Output the [x, y] coordinate of the center of the cell containing the given text.  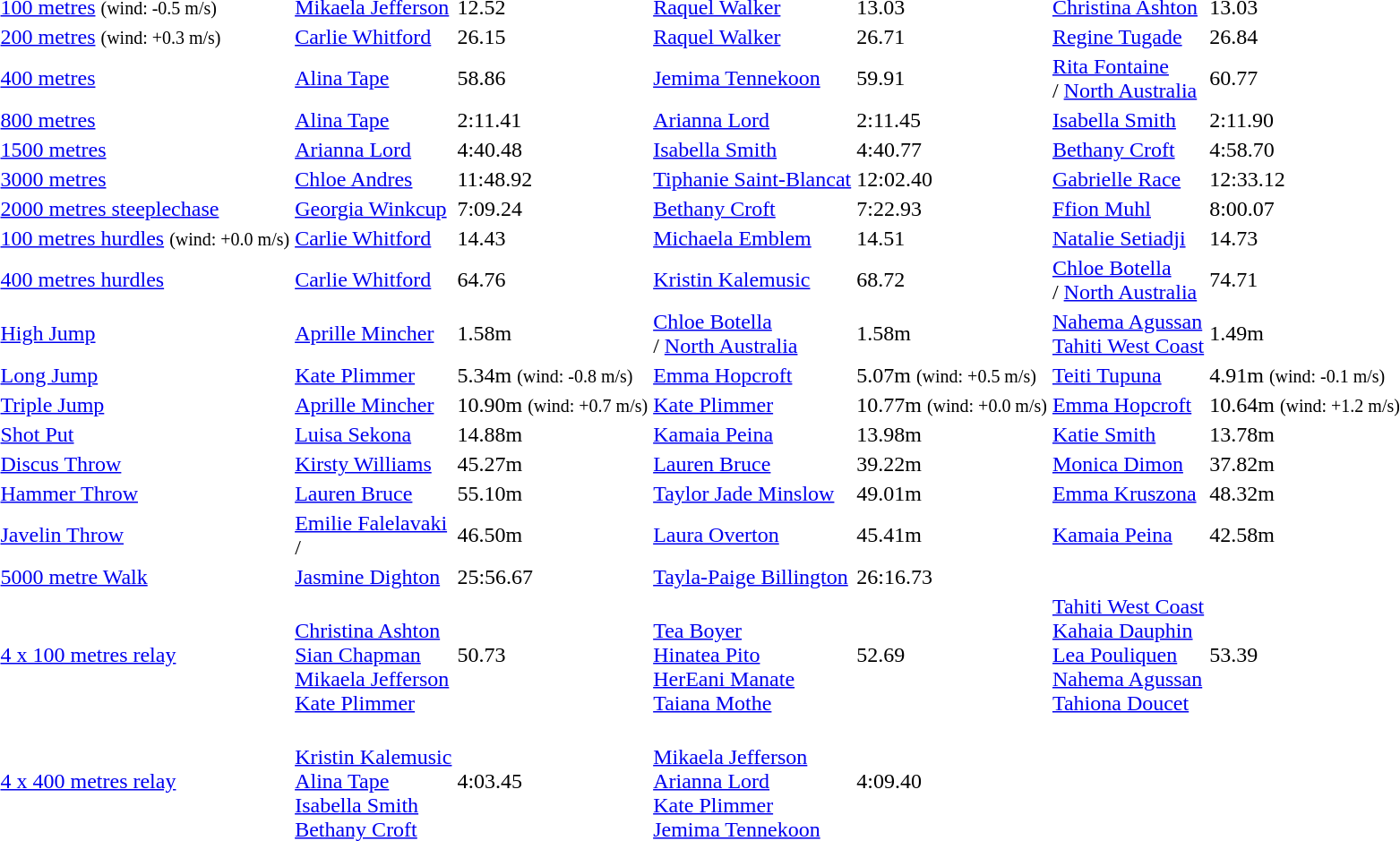
12:02.40 [952, 179]
Tayla-Paige Billington [752, 577]
5.34m (wind: -0.8 m/s) [553, 375]
45.27m [553, 464]
52.69 [952, 655]
14.51 [952, 238]
14.88m [553, 434]
Jemima Tennekoon [752, 79]
Laura Overton [752, 536]
Luisa Sekona [374, 434]
Christina AshtonSian ChapmanMikaela JeffersonKate Plimmer [374, 655]
39.22m [952, 464]
Emma Kruszona [1128, 493]
58.86 [553, 79]
Michaela Emblem [752, 238]
50.73 [553, 655]
59.91 [952, 79]
Raquel Walker [752, 37]
Jasmine Dighton [374, 577]
14.43 [553, 238]
2:11.45 [952, 120]
55.10m [553, 493]
11:48.92 [553, 179]
26.71 [952, 37]
Regine Tugade [1128, 37]
25:56.67 [553, 577]
Georgia Winkcup [374, 209]
Rita Fontaine / North Australia [1128, 79]
Tiphanie Saint-Blancat [752, 179]
10.77m (wind: +0.0 m/s) [952, 405]
46.50m [553, 536]
4:40.48 [553, 150]
Monica Dimon [1128, 464]
45.41m [952, 536]
Teiti Tupuna [1128, 375]
5.07m (wind: +0.5 m/s) [952, 375]
10.90m (wind: +0.7 m/s) [553, 405]
Natalie Setiadji [1128, 238]
Nahema Agussan Tahiti West Coast [1128, 333]
Kristin Kalemusic [752, 279]
Kirsty Williams [374, 464]
7:09.24 [553, 209]
4:40.77 [952, 150]
13.98m [952, 434]
26:16.73 [952, 577]
Katie Smith [1128, 434]
68.72 [952, 279]
Taylor Jade Minslow [752, 493]
2:11.41 [553, 120]
Emilie Falelavaki / [374, 536]
Gabrielle Race [1128, 179]
Chloe Andres [374, 179]
49.01m [952, 493]
7:22.93 [952, 209]
Tea BoyerHinatea PitoHerEani ManateTaiana Mothe [752, 655]
26.15 [553, 37]
Tahiti West CoastKahaia DauphinLea PouliquenNahema AgussanTahiona Doucet [1128, 655]
Ffion Muhl [1128, 209]
64.76 [553, 279]
